Identify which cell holds the provided text, then report its (x, y) central coordinate. 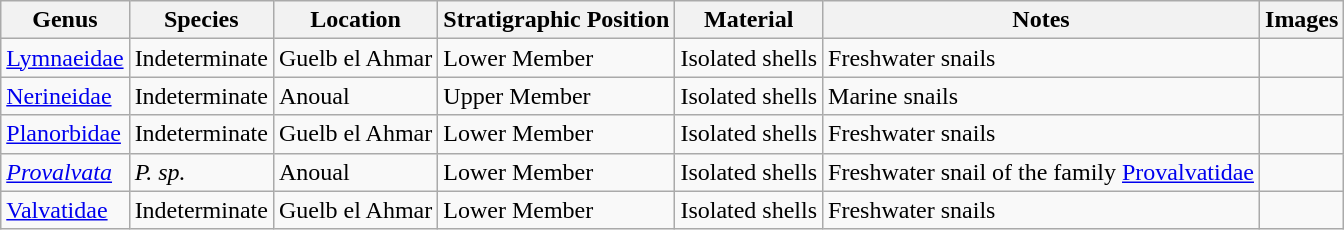
Upper Member (556, 96)
Stratigraphic Position (556, 20)
Provalvata (65, 172)
Location (355, 20)
Genus (65, 20)
P. sp. (201, 172)
Nerineidae (65, 96)
Valvatidae (65, 210)
Notes (1042, 20)
Freshwater snail of the family Provalvatidae (1042, 172)
Marine snails (1042, 96)
Planorbidae (65, 134)
Images (1302, 20)
Species (201, 20)
Material (749, 20)
Lymnaeidae (65, 58)
